Capture the cell that displays the provided text and extract its (X, Y) central coordinate. 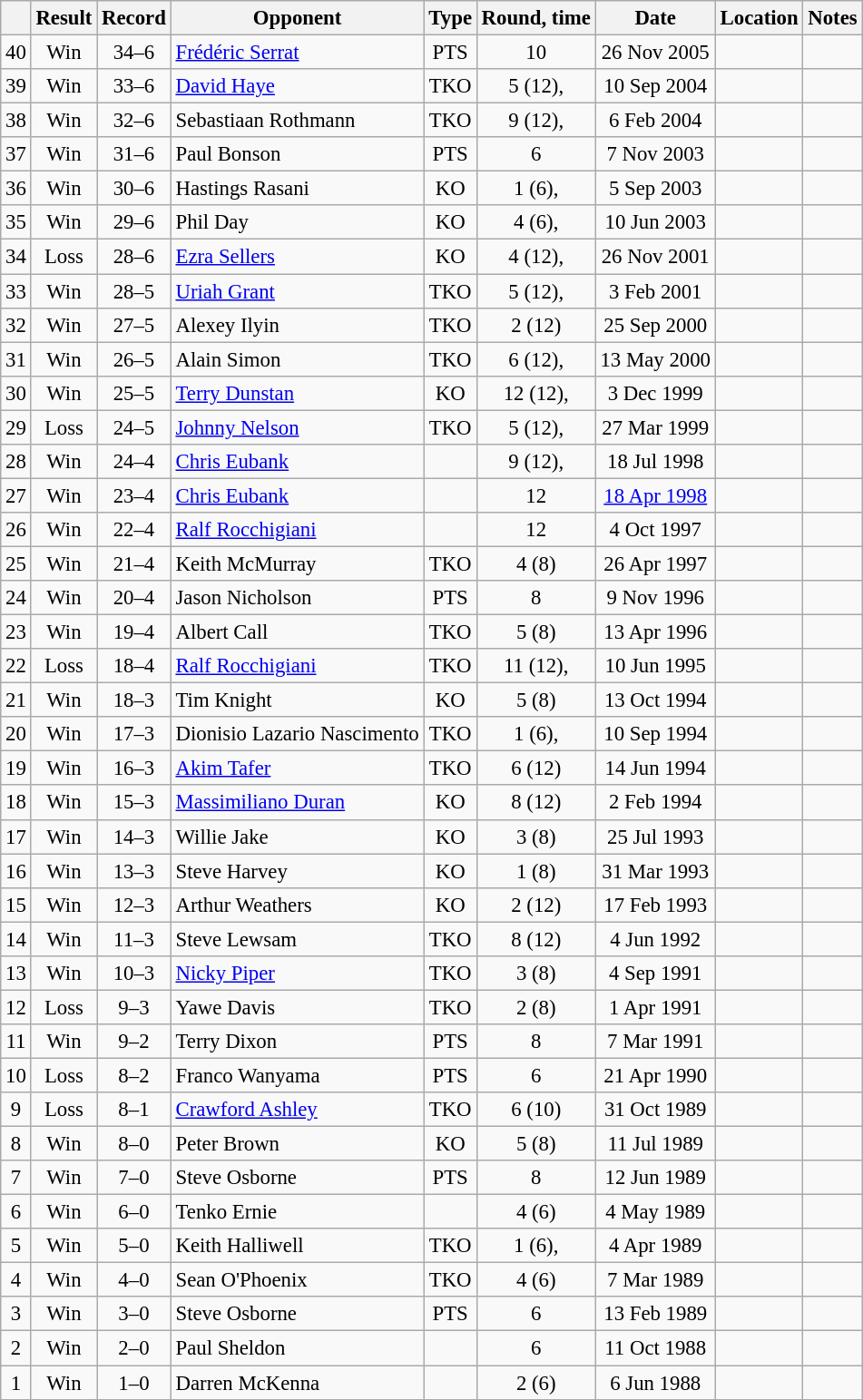
6 Feb 2004 (655, 121)
15 (16, 905)
10–3 (134, 974)
24–5 (134, 427)
28–6 (134, 257)
4 Sep 1991 (655, 974)
Keith McMurray (298, 563)
13 Oct 1994 (655, 700)
Type (450, 18)
Dionisio Lazario Nascimento (298, 734)
35 (16, 222)
9–3 (134, 1007)
38 (16, 121)
1 (16, 1383)
9–2 (134, 1042)
25 (16, 563)
22 (16, 666)
Arthur Weathers (298, 905)
4 (12), (535, 257)
3 (16, 1315)
11 (12), (535, 666)
39 (16, 86)
14 (16, 939)
4 Apr 1989 (655, 1246)
12 (12), (535, 393)
7 (16, 1178)
8–2 (134, 1075)
Terry Dunstan (298, 393)
4 (8) (535, 563)
6 (12) (535, 769)
31 (16, 359)
31–6 (134, 154)
Notes (833, 18)
14–3 (134, 837)
21 Apr 1990 (655, 1075)
18 Jul 1998 (655, 462)
13 Feb 1989 (655, 1315)
12–3 (134, 905)
11–3 (134, 939)
26 Nov 2005 (655, 53)
33 (16, 291)
Paul Sheldon (298, 1348)
Crawford Ashley (298, 1110)
26 (16, 530)
2 (6) (535, 1383)
17 Feb 1993 (655, 905)
31 Oct 1989 (655, 1110)
22–4 (134, 530)
36 (16, 189)
12 Jun 1989 (655, 1178)
1 (8) (535, 871)
2 (16, 1348)
26–5 (134, 359)
11 Jul 1989 (655, 1144)
Record (134, 18)
Albert Call (298, 632)
18 Apr 1998 (655, 495)
4 May 1989 (655, 1212)
Massimiliano Duran (298, 803)
Location (759, 18)
34 (16, 257)
11 Oct 1988 (655, 1348)
Tenko Ernie (298, 1212)
5 (16, 1246)
13 May 2000 (655, 359)
9 Nov 1996 (655, 598)
15–3 (134, 803)
Hastings Rasani (298, 189)
Date (655, 18)
2 (8) (535, 1007)
Alexey Ilyin (298, 325)
Sebastiaan Rothmann (298, 121)
20–4 (134, 598)
29–6 (134, 222)
18–3 (134, 700)
3 Feb 2001 (655, 291)
23–4 (134, 495)
5 Sep 2003 (655, 189)
1–0 (134, 1383)
David Haye (298, 86)
33–6 (134, 86)
10 Sep 2004 (655, 86)
Result (64, 18)
5–0 (134, 1246)
Phil Day (298, 222)
Sean O'Phoenix (298, 1280)
2–0 (134, 1348)
17–3 (134, 734)
3 Dec 1999 (655, 393)
13 (16, 974)
4 (6), (535, 222)
25 Jul 1993 (655, 837)
29 (16, 427)
40 (16, 53)
6 (12), (535, 359)
8–1 (134, 1110)
Steve Harvey (298, 871)
37 (16, 154)
Darren McKenna (298, 1383)
4 (16, 1280)
25 Sep 2000 (655, 325)
26 Apr 1997 (655, 563)
7 Mar 1989 (655, 1280)
24 (16, 598)
7 Nov 2003 (655, 154)
17 (16, 837)
34–6 (134, 53)
32 (16, 325)
14 Jun 1994 (655, 769)
28–5 (134, 291)
Akim Tafer (298, 769)
19 (16, 769)
4–0 (134, 1280)
26 Nov 2001 (655, 257)
24–4 (134, 462)
18 (16, 803)
13–3 (134, 871)
Steve Lewsam (298, 939)
Alain Simon (298, 359)
32–6 (134, 121)
30–6 (134, 189)
21–4 (134, 563)
7 Mar 1991 (655, 1042)
4 Jun 1992 (655, 939)
31 Mar 1993 (655, 871)
Nicky Piper (298, 974)
Round, time (535, 18)
Frédéric Serrat (298, 53)
6–0 (134, 1212)
4 Oct 1997 (655, 530)
Opponent (298, 18)
Keith Halliwell (298, 1246)
Johnny Nelson (298, 427)
Uriah Grant (298, 291)
9 (16, 1110)
10 Sep 1994 (655, 734)
16 (16, 871)
20 (16, 734)
13 Apr 1996 (655, 632)
7–0 (134, 1178)
10 Jun 1995 (655, 666)
19–4 (134, 632)
Tim Knight (298, 700)
6 Jun 1988 (655, 1383)
27 (16, 495)
18–4 (134, 666)
16–3 (134, 769)
6 (10) (535, 1110)
Paul Bonson (298, 154)
Franco Wanyama (298, 1075)
Ezra Sellers (298, 257)
Willie Jake (298, 837)
Peter Brown (298, 1144)
2 Feb 1994 (655, 803)
8–0 (134, 1144)
Jason Nicholson (298, 598)
21 (16, 700)
25–5 (134, 393)
11 (16, 1042)
Terry Dixon (298, 1042)
3–0 (134, 1315)
28 (16, 462)
30 (16, 393)
1 Apr 1991 (655, 1007)
23 (16, 632)
10 Jun 2003 (655, 222)
27–5 (134, 325)
27 Mar 1999 (655, 427)
Yawe Davis (298, 1007)
